Extract the [X, Y] coordinate from the center of the cell holding the provided text.  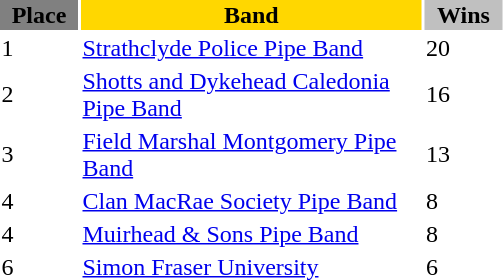
20 [463, 48]
Clan MacRae Society Pipe Band [251, 201]
Muirhead & Sons Pipe Band [251, 234]
Wins [463, 15]
Shotts and Dykehead Caledonia Pipe Band [251, 94]
2 [39, 94]
Place [39, 15]
Band [251, 15]
3 [39, 154]
16 [463, 94]
Field Marshal Montgomery Pipe Band [251, 154]
1 [39, 48]
13 [463, 154]
Strathclyde Police Pipe Band [251, 48]
